Provide the (X, Y) coordinate of the cell's center where the given text is located.  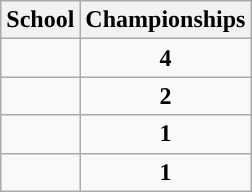
School (40, 20)
2 (166, 96)
4 (166, 58)
Championships (166, 20)
